Search for the cell housing the specified text and yield its (x, y) center coordinate. 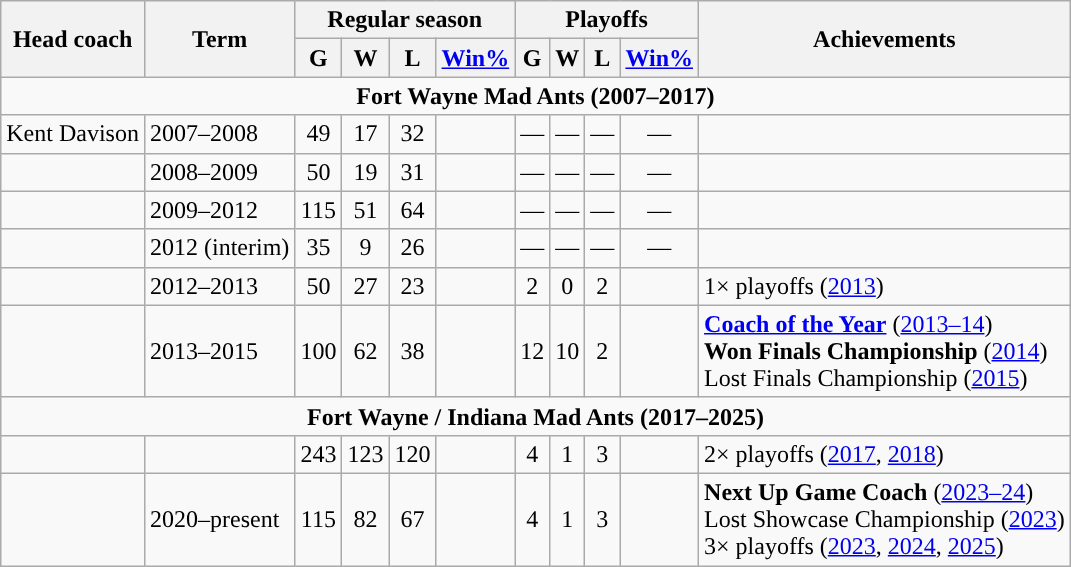
243 (318, 454)
9 (366, 248)
2007–2008 (219, 134)
19 (366, 172)
Term (219, 39)
67 (412, 519)
49 (318, 134)
Kent Davison (73, 134)
Playoffs (607, 20)
32 (412, 134)
2× playoffs (2017, 2018) (885, 454)
62 (366, 351)
17 (366, 134)
2013–2015 (219, 351)
2012–2013 (219, 286)
120 (412, 454)
26 (412, 248)
64 (412, 210)
38 (412, 351)
12 (532, 351)
2009–2012 (219, 210)
2020–present (219, 519)
123 (366, 454)
10 (568, 351)
23 (412, 286)
2012 (interim) (219, 248)
Next Up Game Coach (2023–24)Lost Showcase Championship (2023)3× playoffs (2023, 2024, 2025) (885, 519)
1× playoffs (2013) (885, 286)
Fort Wayne Mad Ants (2007–2017) (536, 96)
Head coach (73, 39)
51 (366, 210)
82 (366, 519)
100 (318, 351)
27 (366, 286)
Fort Wayne / Indiana Mad Ants (2017–2025) (536, 416)
Achievements (885, 39)
2008–2009 (219, 172)
35 (318, 248)
31 (412, 172)
Regular season (405, 20)
Coach of the Year (2013–14)Won Finals Championship (2014)Lost Finals Championship (2015) (885, 351)
0 (568, 286)
